Pinpoint the cell where the given text exists, returning its (X, Y) midpoint coordinate. 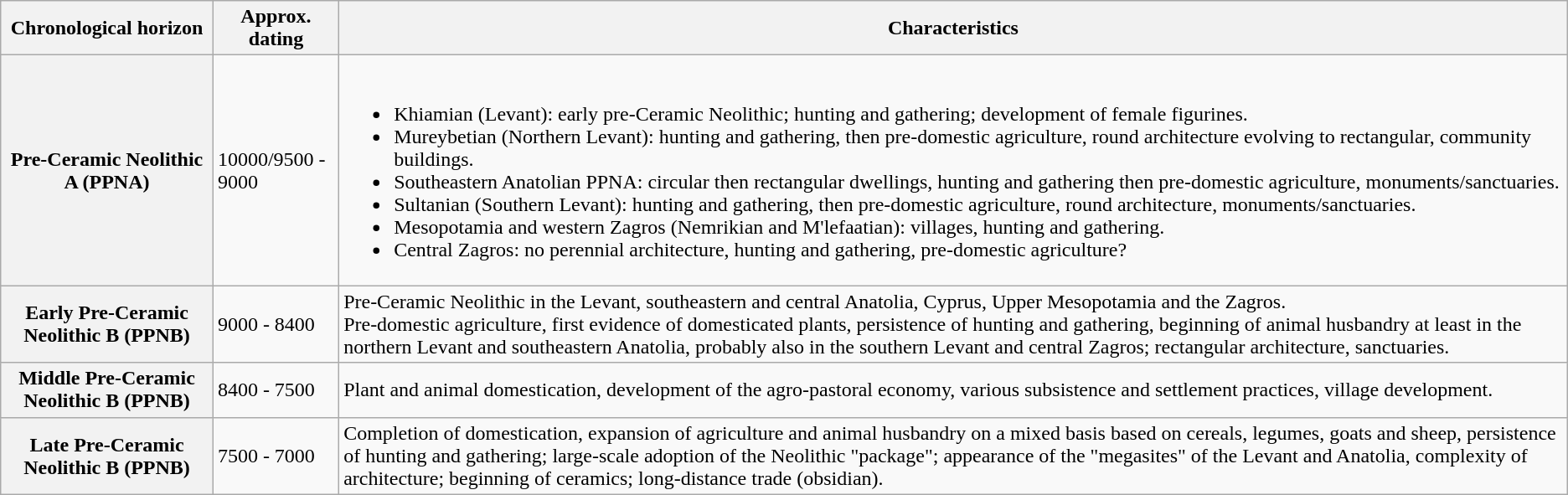
10000/9500 - 9000 (276, 171)
Late Pre-Ceramic Neolithic B (PPNB) (107, 456)
9000 - 8400 (276, 324)
Chronological horizon (107, 28)
Approx. dating (276, 28)
Plant and animal domestication, development of the agro-pastoral economy, various subsistence and settlement practices, village development. (953, 390)
Pre-Ceramic Neolithic A (PPNA) (107, 171)
Early Pre-Ceramic Neolithic B (PPNB) (107, 324)
8400 - 7500 (276, 390)
Middle Pre-Ceramic Neolithic B (PPNB) (107, 390)
Characteristics (953, 28)
7500 - 7000 (276, 456)
